For the text-containing cell, return its midpoint in [x, y] coordinate format. 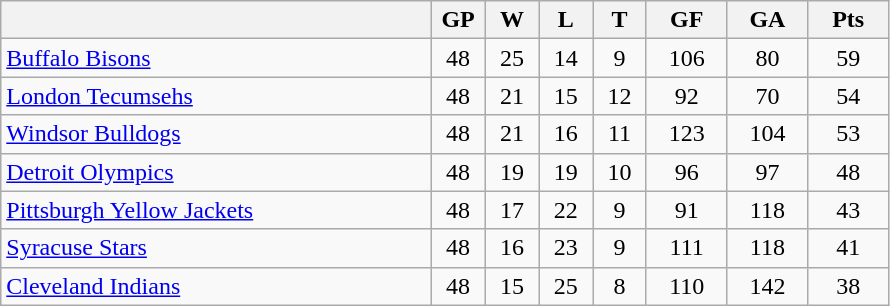
111 [686, 248]
59 [848, 58]
Buffalo Bisons [216, 58]
L [566, 20]
Pts [848, 20]
22 [566, 210]
T [620, 20]
92 [686, 96]
8 [620, 286]
10 [620, 172]
43 [848, 210]
97 [768, 172]
110 [686, 286]
17 [512, 210]
23 [566, 248]
80 [768, 58]
104 [768, 134]
38 [848, 286]
11 [620, 134]
W [512, 20]
14 [566, 58]
123 [686, 134]
Detroit Olympics [216, 172]
Cleveland Indians [216, 286]
91 [686, 210]
70 [768, 96]
53 [848, 134]
London Tecumsehs [216, 96]
41 [848, 248]
106 [686, 58]
96 [686, 172]
Syracuse Stars [216, 248]
Pittsburgh Yellow Jackets [216, 210]
54 [848, 96]
142 [768, 286]
Windsor Bulldogs [216, 134]
GP [458, 20]
GA [768, 20]
12 [620, 96]
GF [686, 20]
